Return the [X, Y] coordinate for the center point of the cell that contains the specified text.  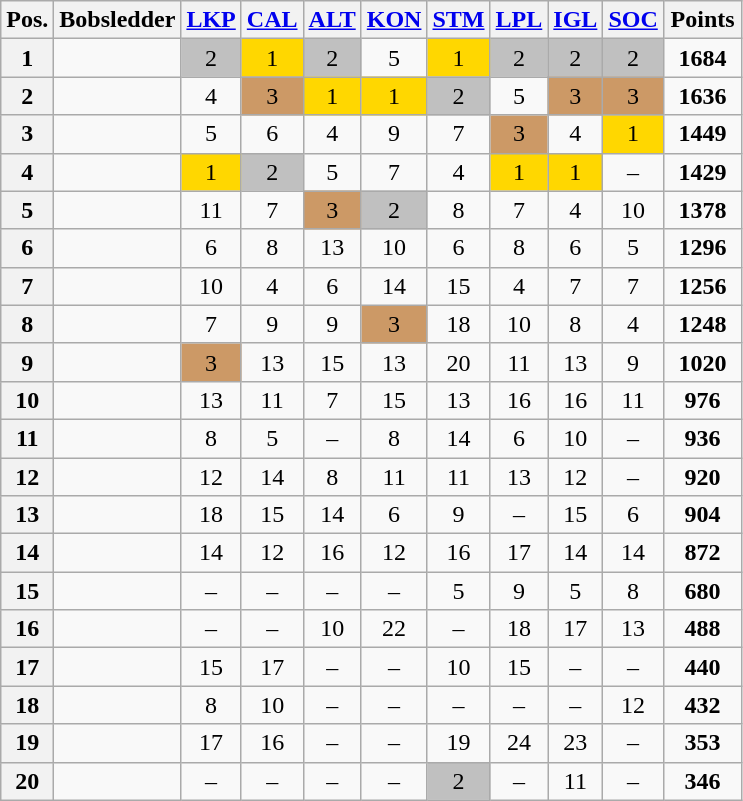
22 [394, 629]
920 [702, 477]
1684 [702, 58]
976 [702, 400]
1248 [702, 324]
24 [519, 743]
Points [702, 20]
KON [394, 20]
680 [702, 591]
SOC [633, 20]
IGL [576, 20]
ALT [332, 20]
353 [702, 743]
CAL [272, 20]
1636 [702, 96]
346 [702, 781]
1296 [702, 248]
872 [702, 553]
23 [576, 743]
432 [702, 705]
Bobsledder [118, 20]
Pos. [28, 20]
LKP [211, 20]
488 [702, 629]
1378 [702, 210]
LPL [519, 20]
1449 [702, 134]
STM [458, 20]
1256 [702, 286]
440 [702, 667]
936 [702, 438]
1020 [702, 362]
1429 [702, 172]
904 [702, 515]
